Determine the [x, y] coordinate at the center of the cell enclosing the given text.  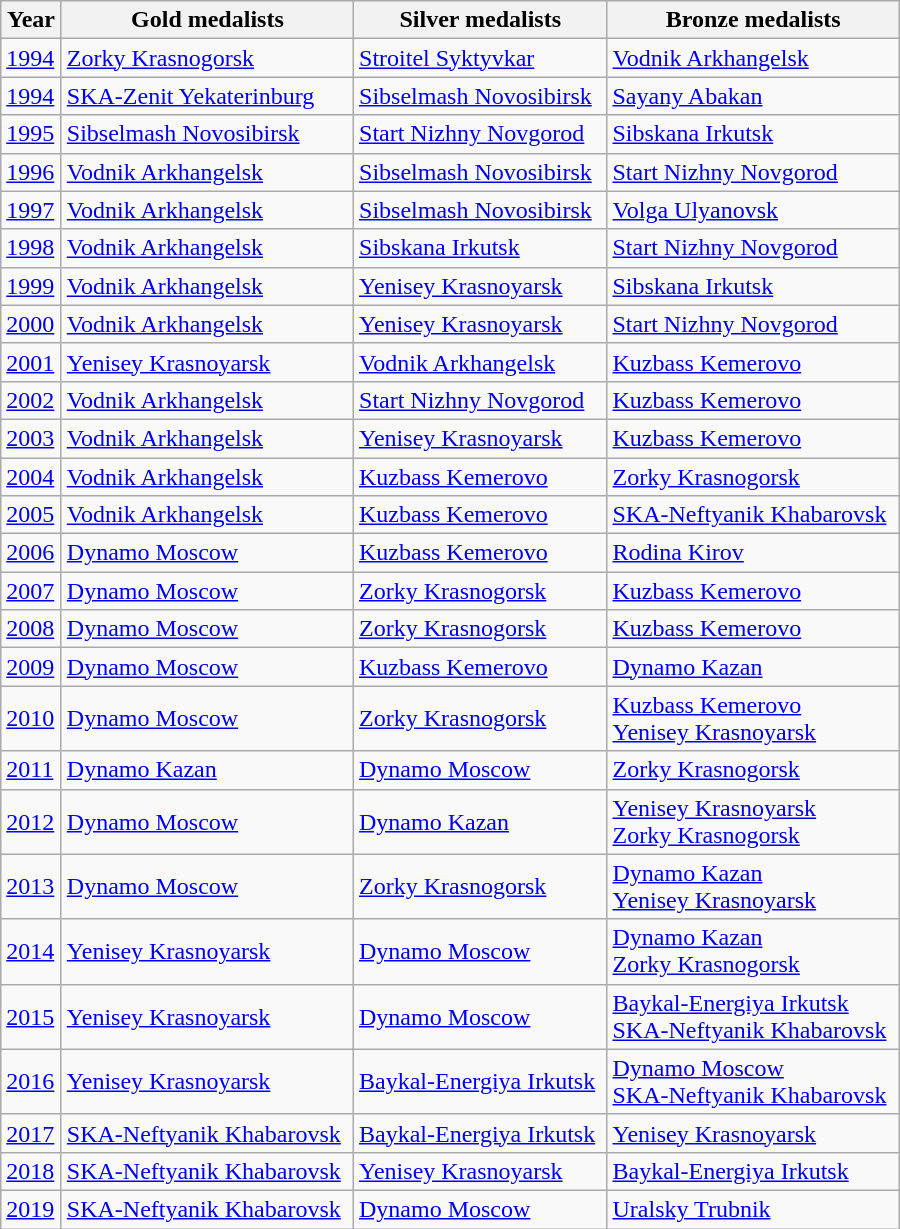
Dynamo MoscowSKA-Neftyanik Khabarovsk [753, 1082]
1996 [32, 172]
Rodina Kirov [753, 553]
SKA-Zenit Yekaterinburg [207, 96]
Silver medalists [480, 20]
Baykal-Energiya IrkutskSKA-Neftyanik Khabarovsk [753, 1016]
Bronze medalists [753, 20]
2019 [32, 1209]
2012 [32, 822]
2010 [32, 718]
Dynamo KazanYenisey Krasnoyarsk [753, 886]
2008 [32, 629]
Volga Ulyanovsk [753, 210]
Dynamo KazanZorky Krasnogorsk [753, 952]
Stroitel Syktyvkar [480, 58]
2003 [32, 438]
2018 [32, 1171]
1999 [32, 286]
Kuzbass KemerovoYenisey Krasnoyarsk [753, 718]
1995 [32, 134]
Yenisey KrasnoyarskZorky Krasnogorsk [753, 822]
2006 [32, 553]
Year [32, 20]
2001 [32, 362]
2015 [32, 1016]
2016 [32, 1082]
2007 [32, 591]
1997 [32, 210]
2013 [32, 886]
Gold medalists [207, 20]
2000 [32, 324]
2002 [32, 400]
Sayany Abakan [753, 96]
2004 [32, 477]
2009 [32, 667]
2017 [32, 1133]
1998 [32, 248]
2011 [32, 770]
2005 [32, 515]
2014 [32, 952]
Uralsky Trubnik [753, 1209]
